Return the (x, y) coordinate for the center point of the cell that contains the specified text.  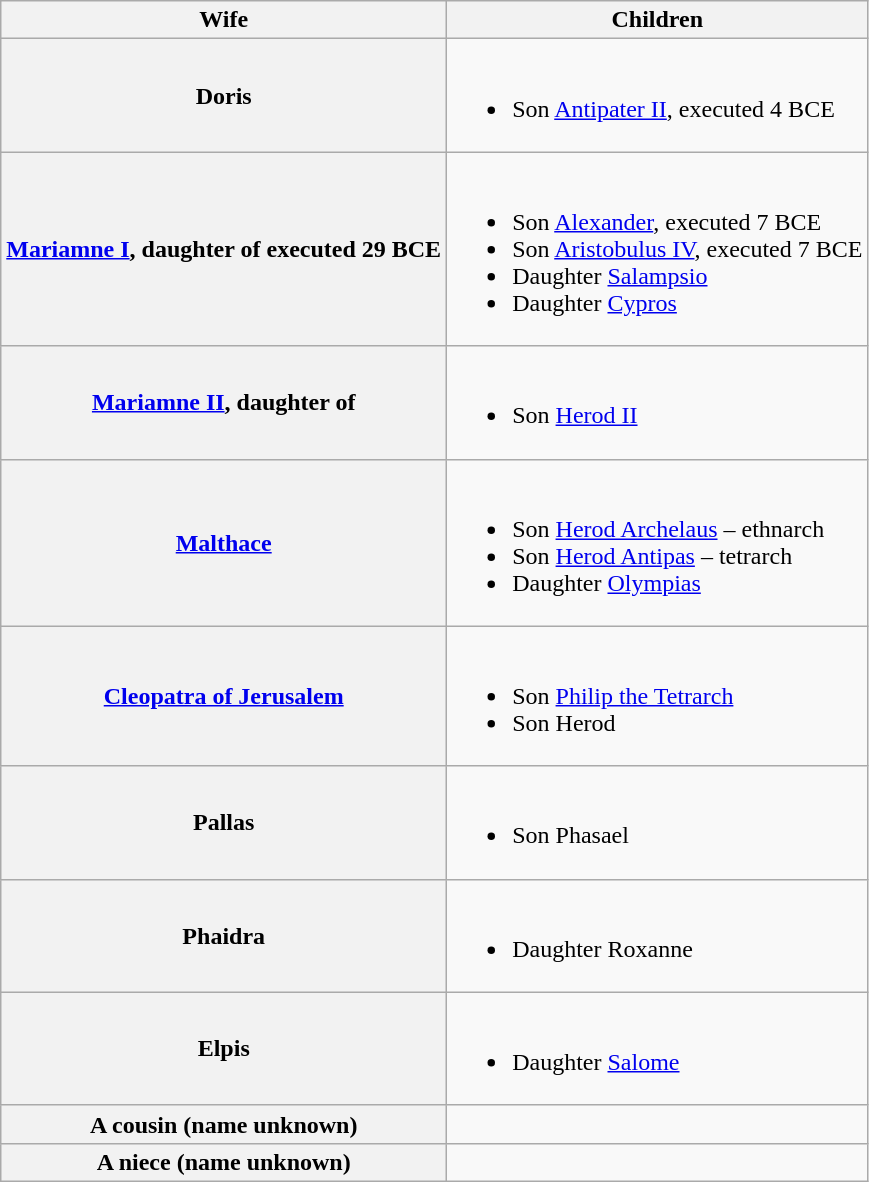
Doris (224, 96)
Children (658, 20)
Elpis (224, 1048)
Daughter Salome (658, 1048)
Son Phasael (658, 822)
Son Philip the TetrarchSon Herod (658, 696)
A niece (name unknown) (224, 1162)
Son Antipater II, executed 4 BCE (658, 96)
Son Herod Archelaus – ethnarchSon Herod Antipas – tetrarchDaughter Olympias (658, 542)
Cleopatra of Jerusalem (224, 696)
Phaidra (224, 936)
Malthace (224, 542)
Son Herod II (658, 402)
A cousin (name unknown) (224, 1124)
Mariamne I, daughter of executed 29 BCE (224, 249)
Mariamne II, daughter of (224, 402)
Pallas (224, 822)
Son Alexander, executed 7 BCESon Aristobulus IV, executed 7 BCEDaughter SalampsioDaughter Cypros (658, 249)
Wife (224, 20)
Daughter Roxanne (658, 936)
